Determine the (X, Y) coordinate at the center of the cell enclosing the given text.  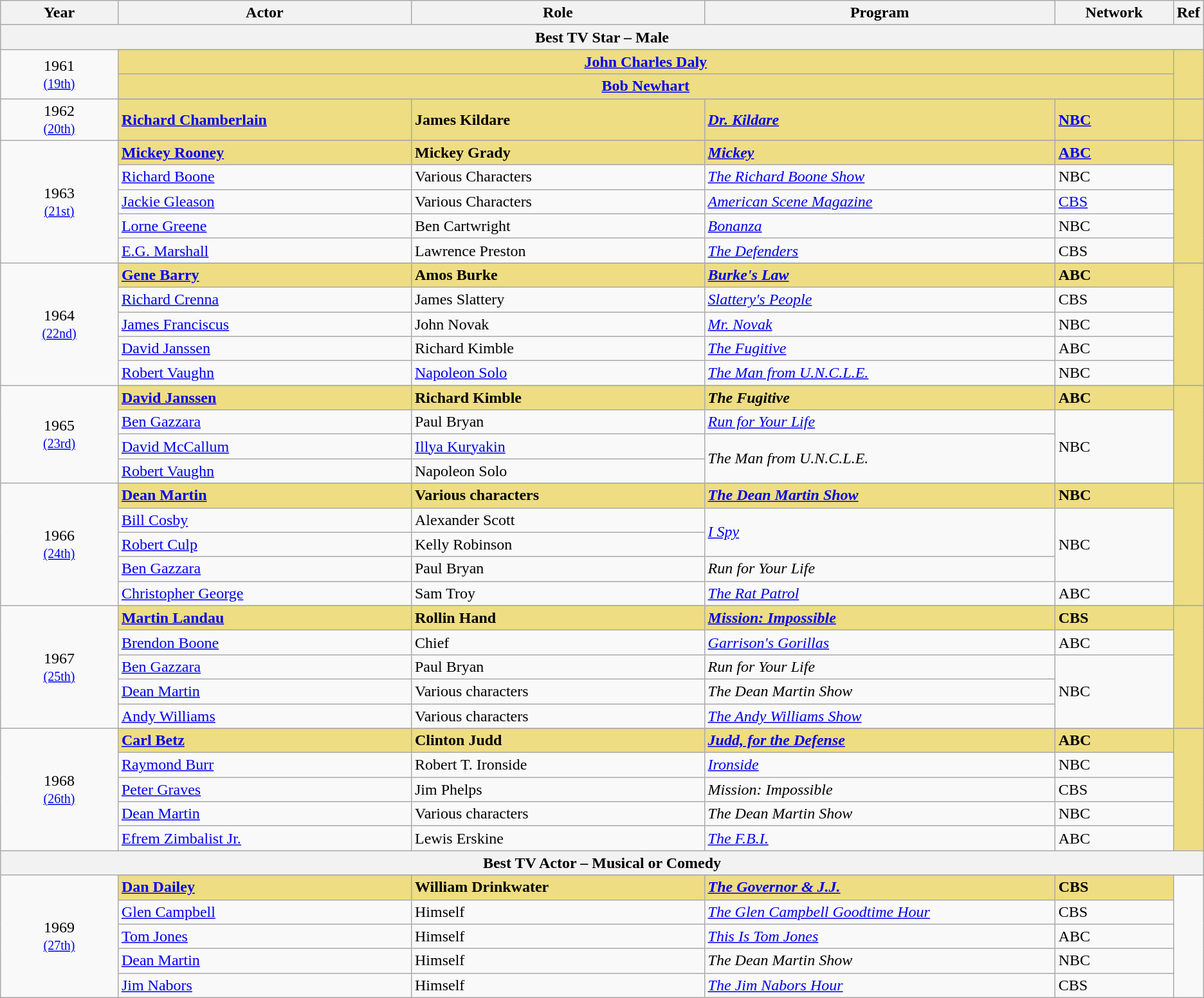
1968 (26th) (59, 790)
The F.B.I. (880, 838)
David McCallum (264, 447)
James Kildare (558, 120)
Rollin Hand (558, 618)
Mickey Grady (558, 152)
Glen Campbell (264, 912)
Network (1114, 13)
Ben Cartwright (558, 226)
Ironside (880, 765)
Peter Graves (264, 790)
Lorne Greene (264, 226)
Lawrence Preston (558, 250)
The Governor & J.J. (880, 887)
Actor (264, 13)
1962 (20th) (59, 120)
Carl Betz (264, 741)
Mickey Rooney (264, 152)
The Defenders (880, 250)
Year (59, 13)
Alexander Scott (558, 520)
James Slattery (558, 299)
The Jim Nabors Hour (880, 985)
Efrem Zimbalist Jr. (264, 838)
Illya Kuryakin (558, 447)
Martin Landau (264, 618)
Dr. Kildare (880, 120)
Sam Troy (558, 593)
John Charles Daly (646, 62)
Ref (1189, 13)
Andy Williams (264, 716)
Raymond Burr (264, 765)
This Is Tom Jones (880, 936)
Bill Cosby (264, 520)
Gene Barry (264, 275)
1966 (24th) (59, 544)
1963 (21st) (59, 201)
Role (558, 13)
Kelly Robinson (558, 544)
1969 (27th) (59, 936)
1964 (22nd) (59, 324)
Best TV Actor – Musical or Comedy (602, 863)
William Drinkwater (558, 887)
Clinton Judd (558, 741)
Mr. Novak (880, 324)
Jim Phelps (558, 790)
Brendon Boone (264, 642)
Richard Crenna (264, 299)
Bob Newhart (646, 86)
The Rat Patrol (880, 593)
1961 (19th) (59, 74)
Mickey (880, 152)
Best TV Star – Male (602, 37)
John Novak (558, 324)
Robert T. Ironside (558, 765)
Robert Culp (264, 544)
Richard Boone (264, 177)
Slattery's People (880, 299)
The Richard Boone Show (880, 177)
Burke's Law (880, 275)
The Andy Williams Show (880, 716)
Christopher George (264, 593)
Jackie Gleason (264, 201)
Amos Burke (558, 275)
American Scene Magazine (880, 201)
I Spy (880, 532)
Jim Nabors (264, 985)
Program (880, 13)
Chief (558, 642)
Dan Dailey (264, 887)
1965 (23rd) (59, 434)
Tom Jones (264, 936)
Lewis Erskine (558, 838)
1967 (25th) (59, 667)
E.G. Marshall (264, 250)
Bonanza (880, 226)
Garrison's Gorillas (880, 642)
James Franciscus (264, 324)
Richard Chamberlain (264, 120)
The Glen Campbell Goodtime Hour (880, 912)
Judd, for the Defense (880, 741)
